Provide the (x, y) coordinate of the cell's center where the given text is located.  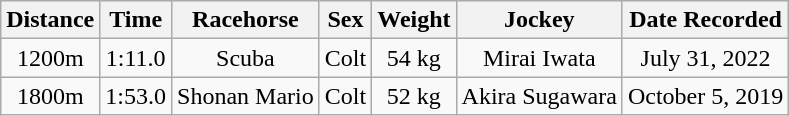
Time (136, 20)
Akira Sugawara (539, 96)
1800m (50, 96)
1:11.0 (136, 58)
Scuba (246, 58)
1200m (50, 58)
July 31, 2022 (705, 58)
52 kg (414, 96)
54 kg (414, 58)
Sex (345, 20)
Mirai Iwata (539, 58)
Date Recorded (705, 20)
Jockey (539, 20)
Distance (50, 20)
1:53.0 (136, 96)
Weight (414, 20)
October 5, 2019 (705, 96)
Shonan Mario (246, 96)
Racehorse (246, 20)
